Identify which cell holds the provided text, then report its (X, Y) central coordinate. 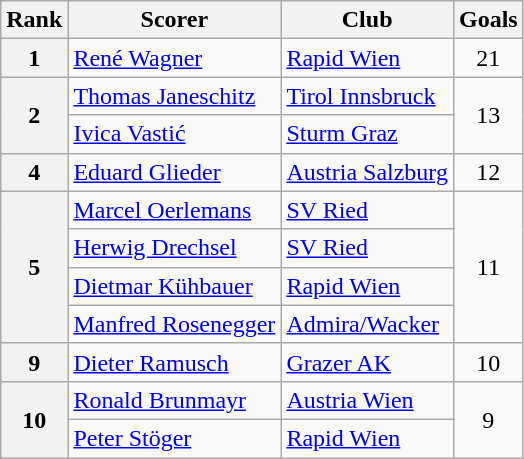
Ronald Brunmayr (174, 400)
Manfred Rosenegger (174, 324)
Austria Wien (368, 400)
Herwig Drechsel (174, 248)
Sturm Graz (368, 134)
13 (488, 115)
Thomas Janeschitz (174, 96)
René Wagner (174, 58)
Club (368, 20)
21 (488, 58)
Peter Stöger (174, 438)
Scorer (174, 20)
5 (34, 267)
Goals (488, 20)
Dieter Ramusch (174, 362)
12 (488, 172)
11 (488, 267)
Rank (34, 20)
Tirol Innsbruck (368, 96)
1 (34, 58)
Ivica Vastić (174, 134)
Austria Salzburg (368, 172)
Eduard Glieder (174, 172)
Dietmar Kühbauer (174, 286)
4 (34, 172)
2 (34, 115)
Admira/Wacker (368, 324)
Grazer AK (368, 362)
Marcel Oerlemans (174, 210)
